Output the [x, y] coordinate of the center of the cell containing the given text.  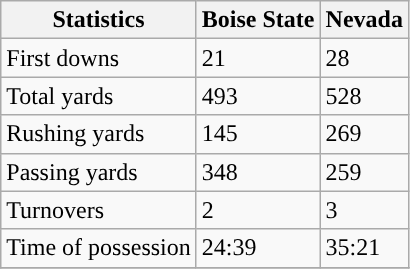
145 [258, 134]
24:39 [258, 248]
269 [364, 134]
259 [364, 172]
Passing yards [99, 172]
528 [364, 96]
35:21 [364, 248]
2 [258, 210]
493 [258, 96]
28 [364, 58]
Rushing yards [99, 134]
First downs [99, 58]
21 [258, 58]
Total yards [99, 96]
Statistics [99, 20]
348 [258, 172]
3 [364, 210]
Nevada [364, 20]
Boise State [258, 20]
Time of possession [99, 248]
Turnovers [99, 210]
